Provide the (X, Y) coordinate of the cell's center where the given text is located.  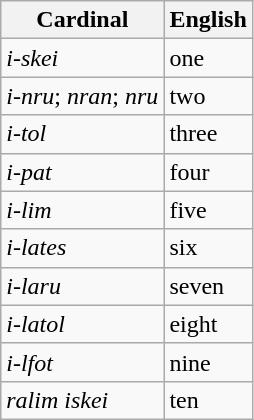
three (208, 134)
nine (208, 362)
i-lfot (82, 362)
i-pat (82, 172)
one (208, 58)
English (208, 20)
i-skei (82, 58)
seven (208, 286)
i-laru (82, 286)
eight (208, 324)
six (208, 248)
five (208, 210)
two (208, 96)
i-latol (82, 324)
Cardinal (82, 20)
i-lates (82, 248)
ralim iskei (82, 400)
i-lim (82, 210)
i-tol (82, 134)
i-nru; nran; nru (82, 96)
ten (208, 400)
four (208, 172)
